Return [X, Y] of the center of cell containing provided text 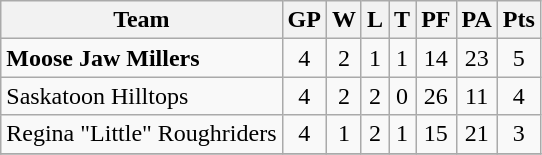
14 [436, 58]
W [344, 20]
15 [436, 134]
26 [436, 96]
Regina "Little" Roughriders [142, 134]
Pts [518, 20]
PF [436, 20]
L [374, 20]
GP [304, 20]
3 [518, 134]
23 [476, 58]
Saskatoon Hilltops [142, 96]
21 [476, 134]
PA [476, 20]
Moose Jaw Millers [142, 58]
0 [402, 96]
T [402, 20]
5 [518, 58]
Team [142, 20]
11 [476, 96]
